Identify which cell holds the provided text, then report its (X, Y) central coordinate. 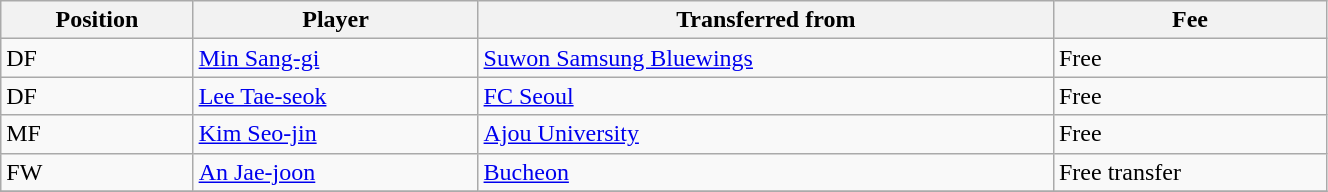
Transferred from (766, 20)
Kim Seo-jin (336, 134)
MF (97, 134)
FC Seoul (766, 96)
Position (97, 20)
Min Sang-gi (336, 58)
Free transfer (1190, 172)
Lee Tae-seok (336, 96)
An Jae-joon (336, 172)
Suwon Samsung Bluewings (766, 58)
Bucheon (766, 172)
Fee (1190, 20)
Ajou University (766, 134)
Player (336, 20)
FW (97, 172)
